Find where the given text appears and provide that cell's center as (x, y) coordinate. 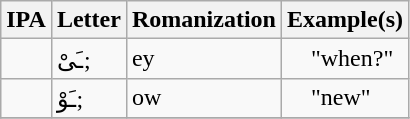
ow (204, 98)
Romanization (204, 20)
Letter (88, 20)
ey (204, 59)
"when?" (344, 59)
Example(s) (344, 20)
ـَیْ; (88, 59)
ـَوْ; (88, 98)
IPA (26, 20)
"new" (344, 98)
